Output the [X, Y] coordinate of the center of the cell containing the given text.  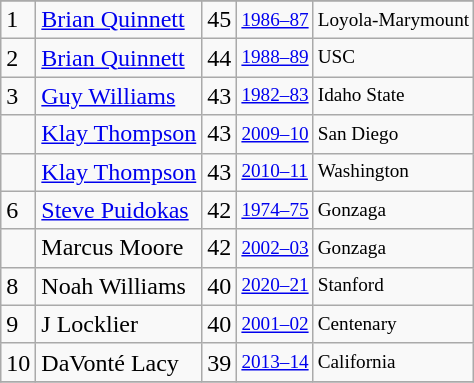
DaVonté Lacy [119, 362]
6 [18, 210]
Guy Williams [119, 96]
2013–14 [275, 362]
1974–75 [275, 210]
2020–21 [275, 286]
Stanford [394, 286]
10 [18, 362]
USC [394, 58]
8 [18, 286]
9 [18, 324]
San Diego [394, 134]
44 [220, 58]
2001–02 [275, 324]
1986–87 [275, 20]
2009–10 [275, 134]
Washington [394, 172]
Noah Williams [119, 286]
California [394, 362]
2 [18, 58]
3 [18, 96]
Loyola-Marymount [394, 20]
2002–03 [275, 248]
45 [220, 20]
Steve Puidokas [119, 210]
1988–89 [275, 58]
1 [18, 20]
1982–83 [275, 96]
J Locklier [119, 324]
39 [220, 362]
2010–11 [275, 172]
Centenary [394, 324]
Marcus Moore [119, 248]
Idaho State [394, 96]
